Return [X, Y] of the center of cell containing provided text 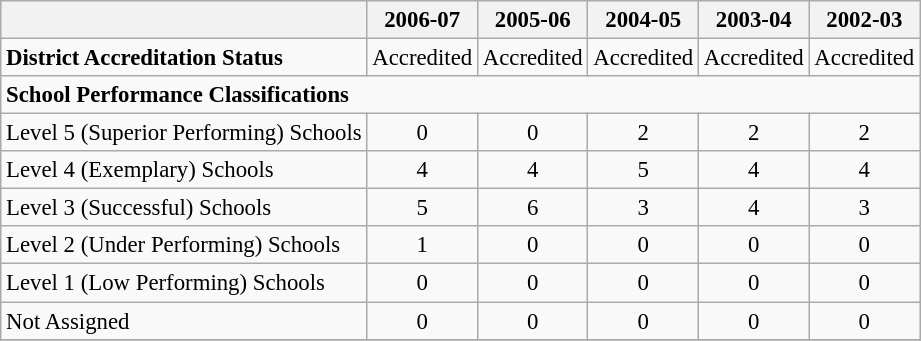
Not Assigned [184, 321]
Level 3 (Successful) Schools [184, 208]
Level 4 (Exemplary) Schools [184, 170]
Level 2 (Under Performing) Schools [184, 245]
2006-07 [422, 20]
2003-04 [754, 20]
1 [422, 245]
2004-05 [644, 20]
Level 5 (Superior Performing) Schools [184, 133]
School Performance Classifications [460, 95]
2002-03 [864, 20]
Level 1 (Low Performing) Schools [184, 283]
6 [532, 208]
2005-06 [532, 20]
District Accreditation Status [184, 58]
